Identify which cell holds the provided text, then report its (X, Y) central coordinate. 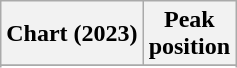
Chart (2023) (72, 34)
Peakposition (189, 34)
